From the cell containing the given text, extract its center point as (X, Y) coordinate. 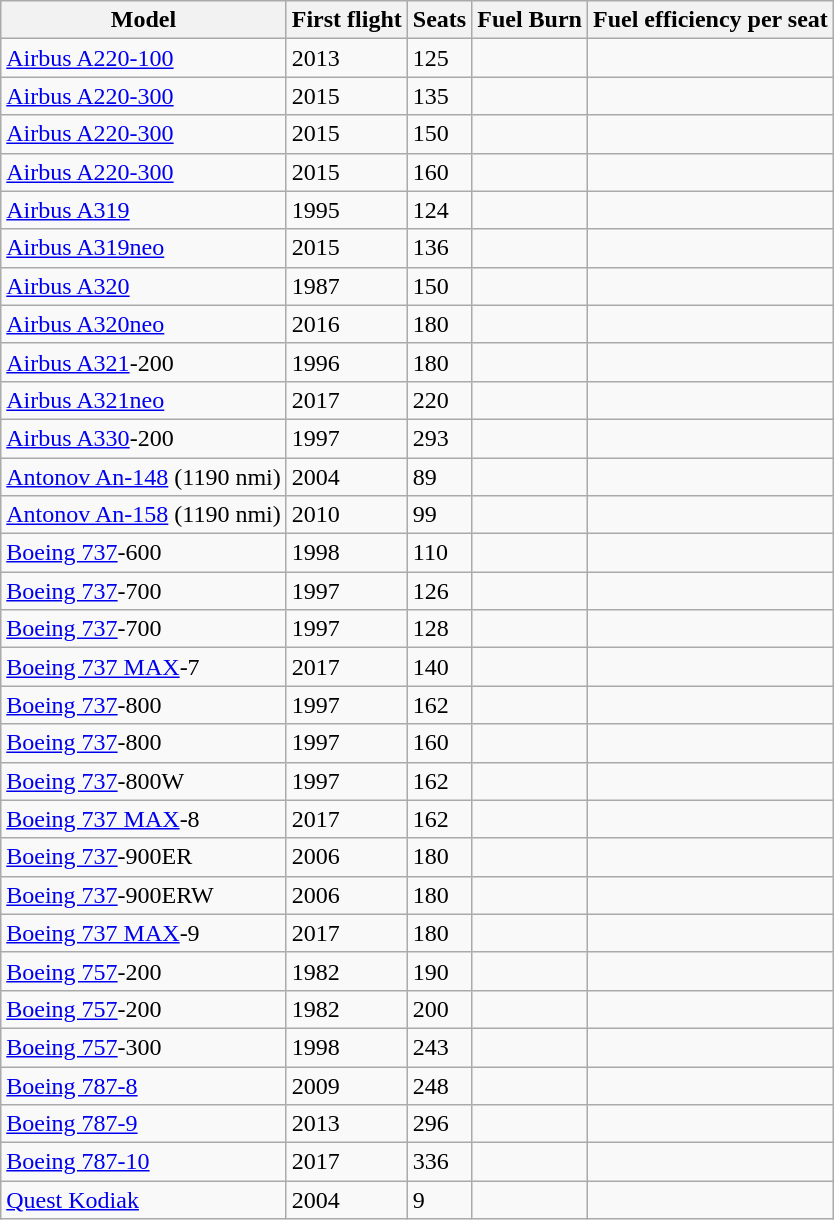
1996 (346, 362)
Airbus A320 (144, 286)
Airbus A320neo (144, 324)
124 (439, 210)
Boeing 757-300 (144, 1047)
136 (439, 248)
128 (439, 629)
Fuel efficiency per seat (710, 20)
Airbus A319 (144, 210)
Boeing 787-10 (144, 1162)
2016 (346, 324)
2009 (346, 1085)
243 (439, 1047)
Airbus A321-200 (144, 362)
Boeing 737 MAX-9 (144, 933)
Antonov An-148 (1190 nmi) (144, 477)
First flight (346, 20)
Boeing 787-8 (144, 1085)
Boeing 737 MAX-7 (144, 667)
135 (439, 96)
Seats (439, 20)
248 (439, 1085)
110 (439, 553)
Boeing 787-9 (144, 1124)
293 (439, 438)
99 (439, 515)
Airbus A321neo (144, 400)
Model (144, 20)
126 (439, 591)
Airbus A330-200 (144, 438)
Airbus A220-100 (144, 58)
Boeing 737-900ERW (144, 895)
2010 (346, 515)
220 (439, 400)
1987 (346, 286)
190 (439, 971)
140 (439, 667)
Boeing 737-800W (144, 781)
296 (439, 1124)
Quest Kodiak (144, 1200)
1995 (346, 210)
Airbus A319neo (144, 248)
125 (439, 58)
336 (439, 1162)
200 (439, 1009)
Boeing 737-900ER (144, 857)
9 (439, 1200)
Boeing 737-600 (144, 553)
Antonov An-158 (1190 nmi) (144, 515)
Boeing 737 MAX-8 (144, 819)
89 (439, 477)
Fuel Burn (530, 20)
